Find where the given text appears and provide that cell's center as (x, y) coordinate. 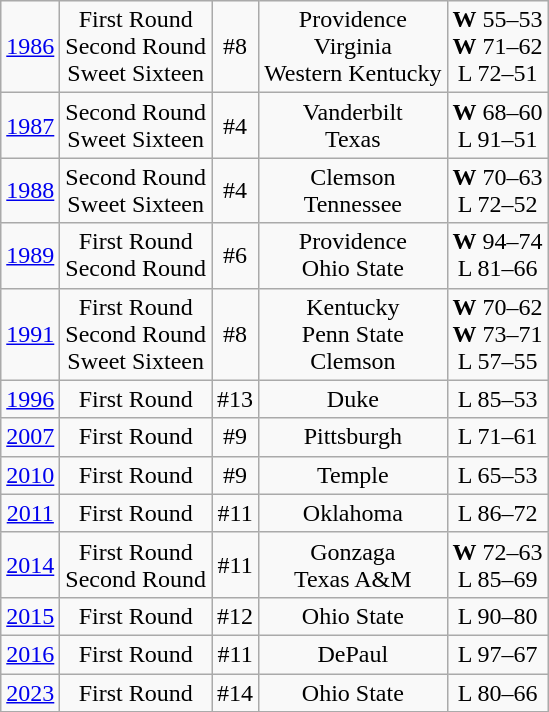
#6 (236, 256)
1987 (30, 126)
L 90–80 (498, 616)
ProvidenceVirginiaWestern Kentucky (353, 47)
2016 (30, 654)
W 68–60L 91–51 (498, 126)
ClemsonTennessee (353, 190)
2007 (30, 437)
2011 (30, 513)
2010 (30, 475)
1986 (30, 47)
L 85–53 (498, 399)
#13 (236, 399)
2015 (30, 616)
Pittsburgh (353, 437)
W 70–62W 73–71L 57–55 (498, 334)
Duke (353, 399)
VanderbiltTexas (353, 126)
1991 (30, 334)
ProvidenceOhio State (353, 256)
L 97–67 (498, 654)
KentuckyPenn StateClemson (353, 334)
Oklahoma (353, 513)
L 65–53 (498, 475)
DePaul (353, 654)
2014 (30, 564)
1989 (30, 256)
W 94–74L 81–66 (498, 256)
#14 (236, 693)
Temple (353, 475)
1996 (30, 399)
#12 (236, 616)
L 80–66 (498, 693)
W 70–63L 72–52 (498, 190)
L 71–61 (498, 437)
GonzagaTexas A&M (353, 564)
2023 (30, 693)
L 86–72 (498, 513)
W 72–63L 85–69 (498, 564)
1988 (30, 190)
W 55–53W 71–62L 72–51 (498, 47)
